For the text-containing cell, return its midpoint in (X, Y) coordinate format. 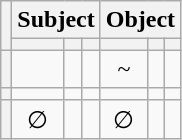
Object (140, 20)
~ (124, 69)
Subject (56, 20)
